Detect which cell encompasses the target text, then output its (X, Y) center coordinate. 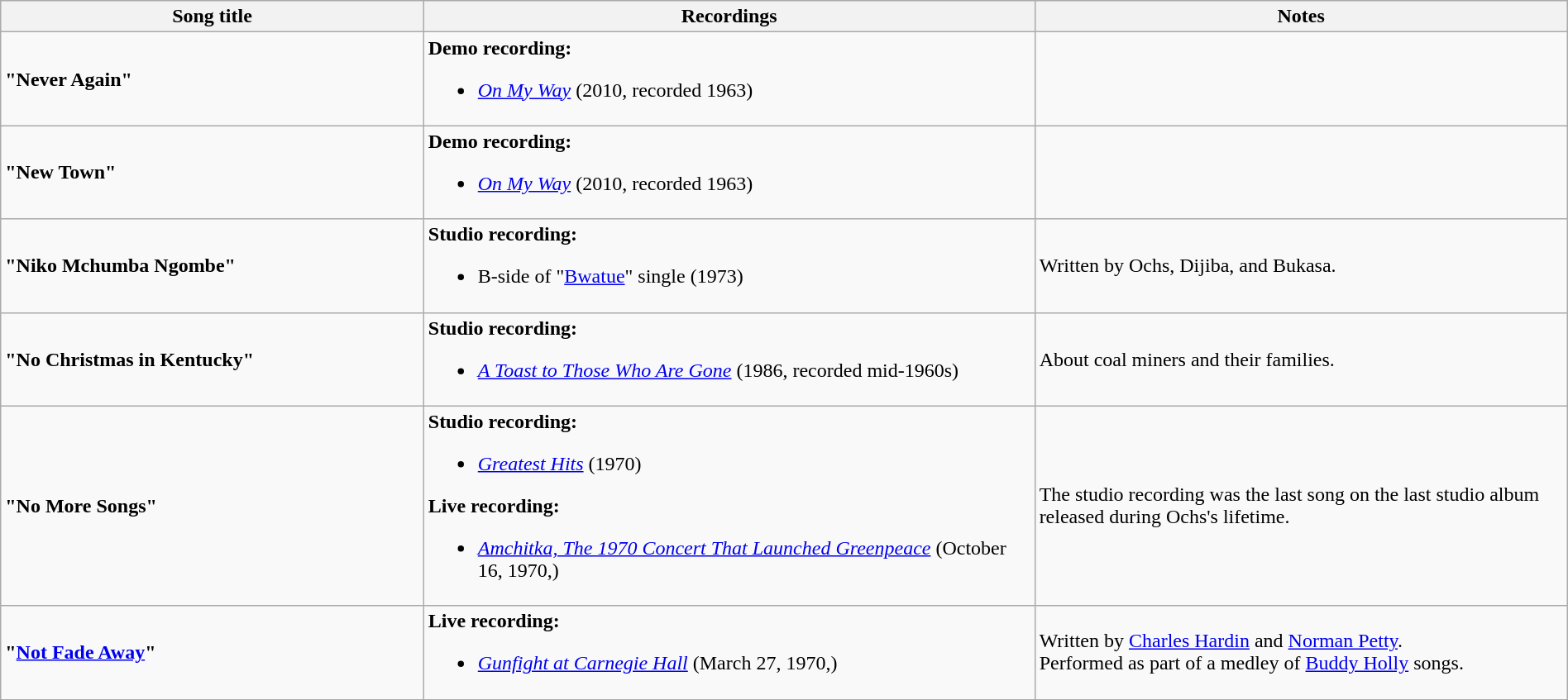
Written by Ochs, Dijiba, and Bukasa. (1301, 266)
Notes (1301, 17)
Studio recording:Greatest Hits (1970)Live recording:Amchitka, The 1970 Concert That Launched Greenpeace (October 16, 1970,) (729, 506)
Recordings (729, 17)
"Niko Mchumba Ngombe" (213, 266)
Studio recording:B-side of "Bwatue" single (1973) (729, 266)
The studio recording was the last song on the last studio album released during Ochs's lifetime. (1301, 506)
Written by Charles Hardin and Norman Petty.Performed as part of a medley of Buddy Holly songs. (1301, 653)
"Never Again" (213, 79)
"New Town" (213, 172)
Studio recording:A Toast to Those Who Are Gone (1986, recorded mid-1960s) (729, 359)
Live recording:Gunfight at Carnegie Hall (March 27, 1970,) (729, 653)
"No Christmas in Kentucky" (213, 359)
"Not Fade Away" (213, 653)
"No More Songs" (213, 506)
Song title (213, 17)
About coal miners and their families. (1301, 359)
